Capture the cell that displays the provided text and extract its [X, Y] central coordinate. 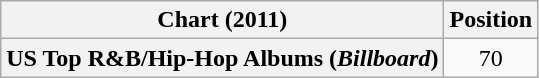
Chart (2011) [222, 20]
US Top R&B/Hip-Hop Albums (Billboard) [222, 58]
70 [491, 58]
Position [491, 20]
